Find where the given text appears and provide that cell's center as (X, Y) coordinate. 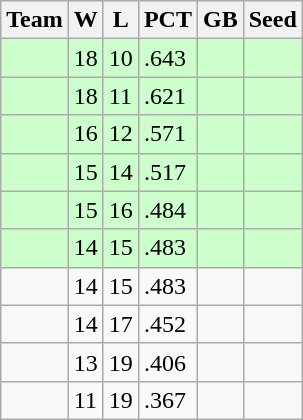
.571 (168, 134)
12 (120, 134)
.452 (168, 324)
.484 (168, 210)
Team (35, 20)
10 (120, 58)
GB (220, 20)
.621 (168, 96)
L (120, 20)
.643 (168, 58)
PCT (168, 20)
.406 (168, 362)
W (86, 20)
.517 (168, 172)
.367 (168, 400)
13 (86, 362)
17 (120, 324)
Seed (272, 20)
